Output the (X, Y) coordinate of the center of the cell containing the given text.  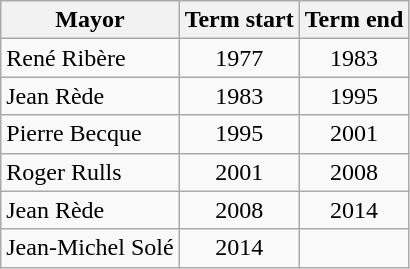
1977 (239, 58)
Mayor (90, 20)
Term start (239, 20)
Roger Rulls (90, 172)
René Ribère (90, 58)
Jean-Michel Solé (90, 248)
Pierre Becque (90, 134)
Term end (354, 20)
